Extract the (X, Y) coordinate from the center of the cell holding the provided text.  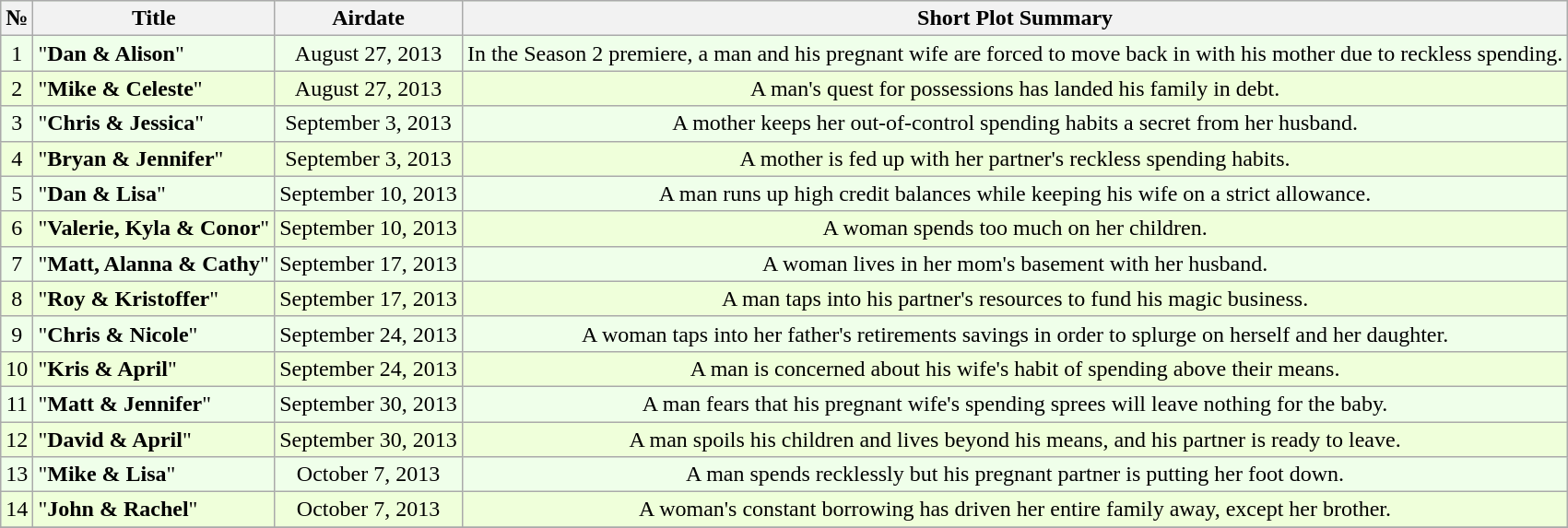
"Matt, Alanna & Cathy" (154, 264)
A man runs up high credit balances while keeping his wife on a strict allowance. (1014, 194)
"David & April" (154, 440)
"Chris & Jessica" (154, 123)
5 (17, 194)
In the Season 2 premiere, a man and his pregnant wife are forced to move back in with his mother due to reckless spending. (1014, 53)
A woman's constant borrowing has driven her entire family away, except her brother. (1014, 510)
A woman spends too much on her children. (1014, 229)
"Mike & Celeste" (154, 88)
"Kris & April" (154, 369)
3 (17, 123)
A man spoils his children and lives beyond his means, and his partner is ready to leave. (1014, 440)
Title (154, 18)
"Roy & Kristoffer" (154, 299)
"Valerie, Kyla & Conor" (154, 229)
7 (17, 264)
14 (17, 510)
10 (17, 369)
"Matt & Jennifer" (154, 404)
"Mike & Lisa" (154, 475)
1 (17, 53)
"Dan & Lisa" (154, 194)
A man taps into his partner's resources to fund his magic business. (1014, 299)
"Chris & Nicole" (154, 334)
A man fears that his pregnant wife's spending sprees will leave nothing for the baby. (1014, 404)
"John & Rachel" (154, 510)
9 (17, 334)
A man spends recklessly but his pregnant partner is putting her foot down. (1014, 475)
4 (17, 158)
Airdate (369, 18)
A woman lives in her mom's basement with her husband. (1014, 264)
12 (17, 440)
A mother is fed up with her partner's reckless spending habits. (1014, 158)
"Bryan & Jennifer" (154, 158)
A mother keeps her out-of-control spending habits a secret from her husband. (1014, 123)
11 (17, 404)
2 (17, 88)
№ (17, 18)
"Dan & Alison" (154, 53)
13 (17, 475)
Short Plot Summary (1014, 18)
6 (17, 229)
A man's quest for possessions has landed his family in debt. (1014, 88)
A man is concerned about his wife's habit of spending above their means. (1014, 369)
A woman taps into her father's retirements savings in order to splurge on herself and her daughter. (1014, 334)
8 (17, 299)
